Scan for the cell matching the given text and deliver its [X, Y] coordinate at center. 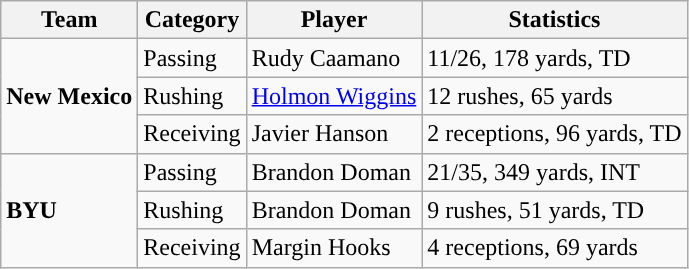
Rudy Caamano [334, 58]
BYU [70, 210]
Margin Hooks [334, 248]
12 rushes, 65 yards [554, 96]
Statistics [554, 20]
Player [334, 20]
New Mexico [70, 96]
Team [70, 20]
Category [192, 20]
2 receptions, 96 yards, TD [554, 134]
4 receptions, 69 yards [554, 248]
11/26, 178 yards, TD [554, 58]
21/35, 349 yards, INT [554, 172]
Holmon Wiggins [334, 96]
Javier Hanson [334, 134]
9 rushes, 51 yards, TD [554, 210]
